Locate the cell with the specified text and output its (x, y) center coordinate. 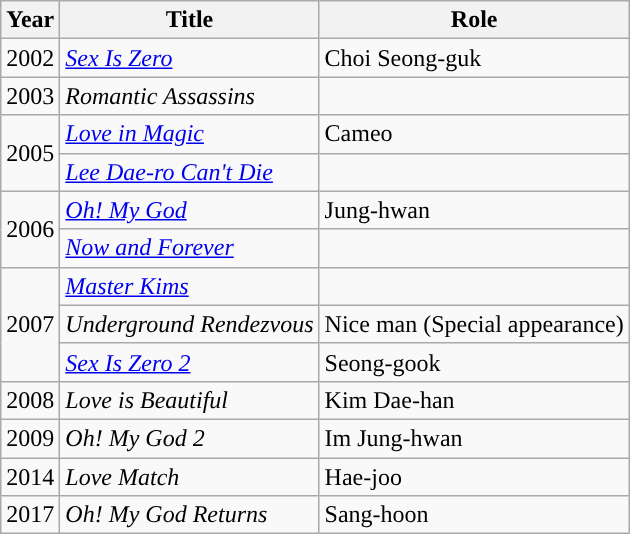
Kim Dae-han (474, 400)
Oh! My God Returns (190, 515)
Cameo (474, 134)
2008 (30, 400)
2002 (30, 58)
Now and Forever (190, 248)
Love in Magic (190, 134)
Sex Is Zero (190, 58)
2014 (30, 477)
Sex Is Zero 2 (190, 362)
2007 (30, 324)
2005 (30, 153)
Master Kims (190, 286)
Nice man (Special appearance) (474, 324)
Sang-hoon (474, 515)
Choi Seong-guk (474, 58)
Love Match (190, 477)
2009 (30, 438)
Year (30, 20)
Seong-gook (474, 362)
Im Jung-hwan (474, 438)
Role (474, 20)
Oh! My God (190, 210)
2017 (30, 515)
Title (190, 20)
Love is Beautiful (190, 400)
Oh! My God 2 (190, 438)
Romantic Assassins (190, 96)
Hae-joo (474, 477)
2003 (30, 96)
Jung-hwan (474, 210)
2006 (30, 229)
Lee Dae-ro Can't Die (190, 172)
Underground Rendezvous (190, 324)
